Return [x, y] of the center of cell containing provided text 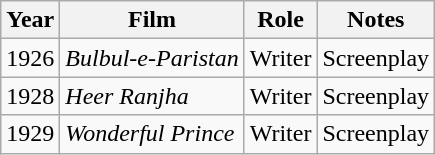
Wonderful Prince [152, 134]
Notes [376, 20]
Heer Ranjha [152, 96]
1929 [30, 134]
Year [30, 20]
Bulbul-e-Paristan [152, 58]
1926 [30, 58]
Film [152, 20]
Role [280, 20]
1928 [30, 96]
